Provide the [X, Y] coordinate of the cell's center where the given text is located.  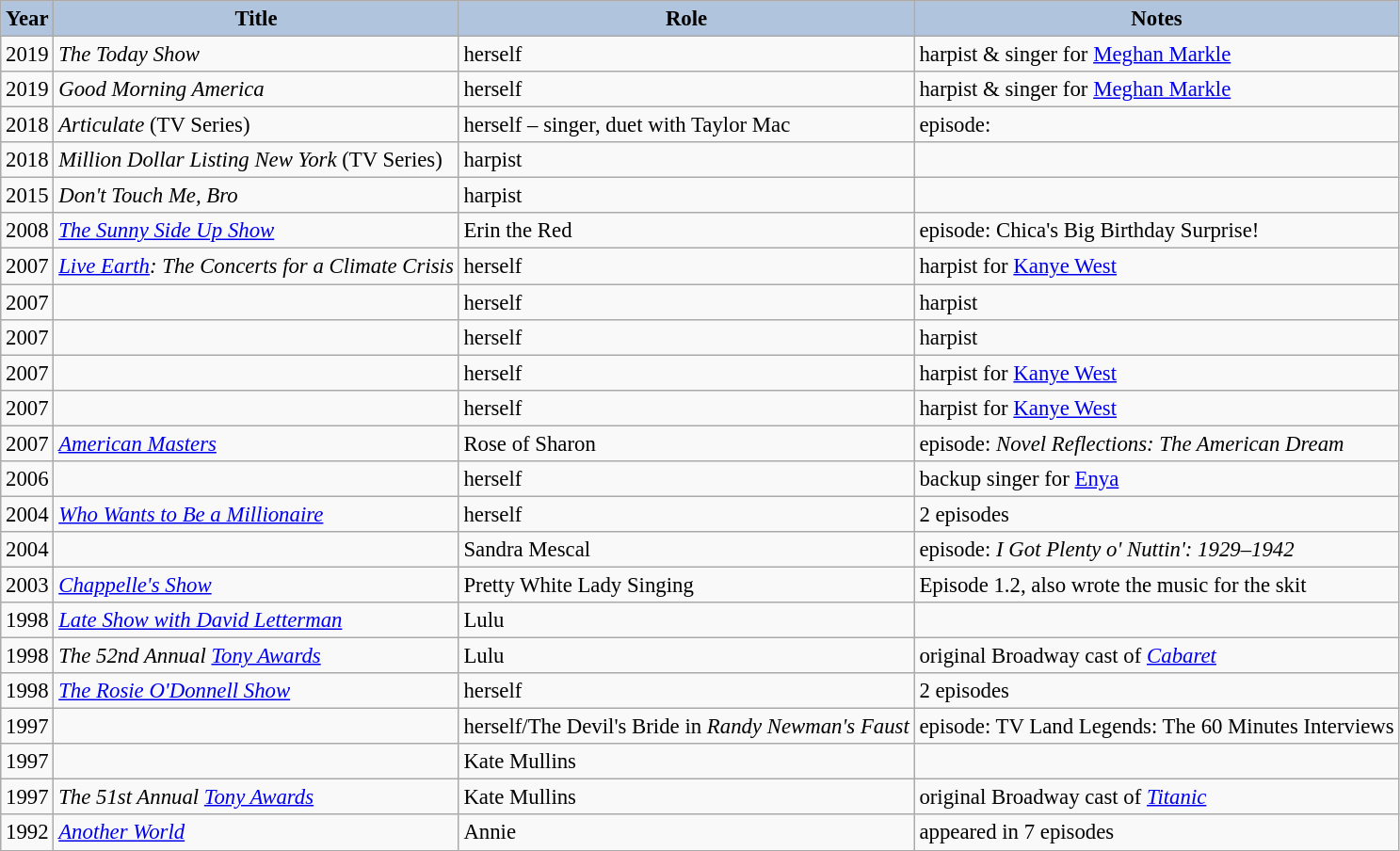
The Rosie O'Donnell Show [256, 691]
The 52nd Annual Tony Awards [256, 656]
Erin the Red [686, 231]
original Broadway cast of Titanic [1156, 797]
Another World [256, 833]
Pretty White Lady Singing [686, 585]
Episode 1.2, also wrote the music for the skit [1156, 585]
herself – singer, duet with Taylor Mac [686, 125]
2008 [27, 231]
original Broadway cast of Cabaret [1156, 656]
Sandra Mescal [686, 550]
episode: Chica's Big Birthday Surprise! [1156, 231]
herself/The Devil's Bride in Randy Newman's Faust [686, 727]
episode: I Got Plenty o' Nuttin': 1929–1942 [1156, 550]
1992 [27, 833]
The Today Show [256, 55]
Million Dollar Listing New York (TV Series) [256, 160]
episode: [1156, 125]
Chappelle's Show [256, 585]
Annie [686, 833]
American Masters [256, 443]
2006 [27, 479]
Good Morning America [256, 89]
Role [686, 19]
Title [256, 19]
The 51st Annual Tony Awards [256, 797]
2015 [27, 196]
Live Earth: The Concerts for a Climate Crisis [256, 266]
Who Wants to Be a Millionaire [256, 514]
Year [27, 19]
2003 [27, 585]
backup singer for Enya [1156, 479]
Articulate (TV Series) [256, 125]
episode: Novel Reflections: The American Dream [1156, 443]
Rose of Sharon [686, 443]
Late Show with David Letterman [256, 620]
Don't Touch Me, Bro [256, 196]
episode: TV Land Legends: The 60 Minutes Interviews [1156, 727]
appeared in 7 episodes [1156, 833]
The Sunny Side Up Show [256, 231]
Notes [1156, 19]
